Pinpoint the cell where the given text exists, returning its [x, y] midpoint coordinate. 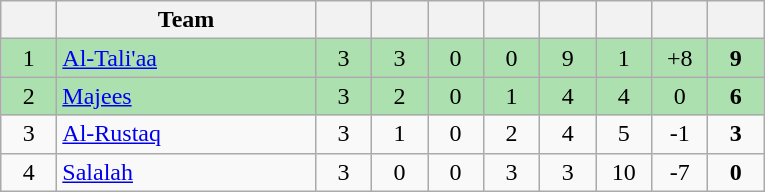
5 [624, 134]
-7 [680, 172]
-1 [680, 134]
10 [624, 172]
Majees [186, 96]
Team [186, 20]
Salalah [186, 172]
Al-Rustaq [186, 134]
Al-Tali'aa [186, 58]
+8 [680, 58]
6 [736, 96]
